Output the (x, y) coordinate of the center of the cell containing the given text.  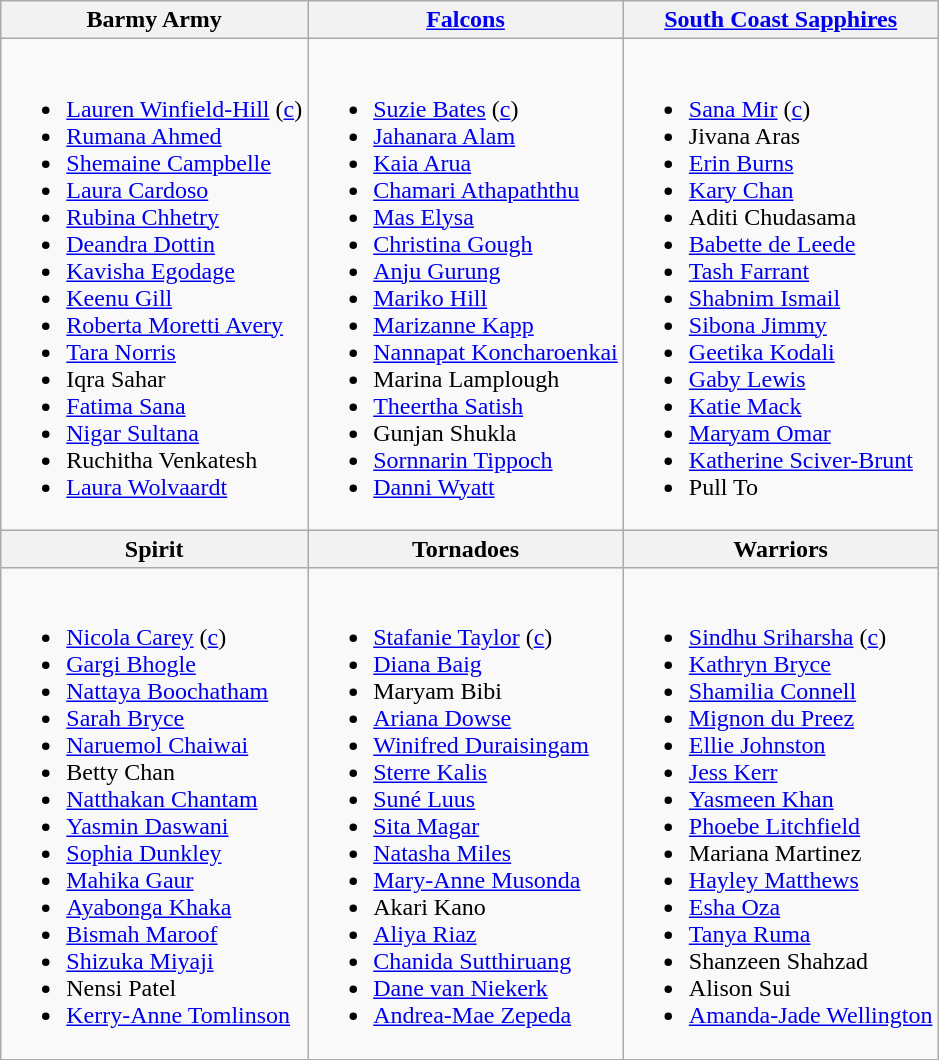
Warriors (780, 549)
Spirit (154, 549)
South Coast Sapphires (780, 20)
Barmy Army (154, 20)
Falcons (466, 20)
Tornadoes (466, 549)
